From the cell containing the given text, extract its center point as [X, Y] coordinate. 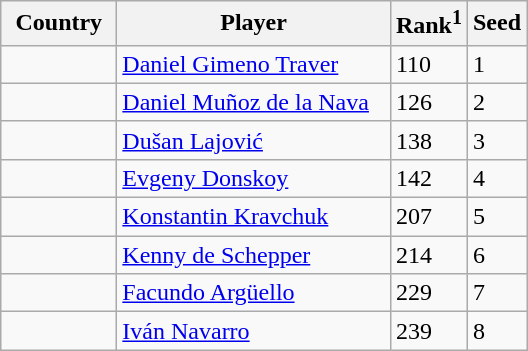
Dušan Lajović [254, 140]
Kenny de Schepper [254, 255]
207 [428, 217]
138 [428, 140]
229 [428, 293]
Country [59, 24]
110 [428, 64]
142 [428, 178]
214 [428, 255]
7 [496, 293]
Konstantin Kravchuk [254, 217]
1 [496, 64]
8 [496, 331]
Facundo Argüello [254, 293]
Player [254, 24]
Seed [496, 24]
4 [496, 178]
3 [496, 140]
6 [496, 255]
2 [496, 102]
Daniel Gimeno Traver [254, 64]
239 [428, 331]
Rank1 [428, 24]
5 [496, 217]
126 [428, 102]
Daniel Muñoz de la Nava [254, 102]
Iván Navarro [254, 331]
Evgeny Donskoy [254, 178]
